Output the (x, y) coordinate of the center of the cell containing the given text.  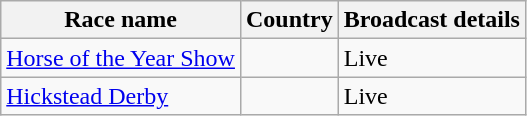
Race name (121, 20)
Hickstead Derby (121, 96)
Country (289, 20)
Horse of the Year Show (121, 58)
Broadcast details (432, 20)
